Return [x, y] of the center of cell containing provided text 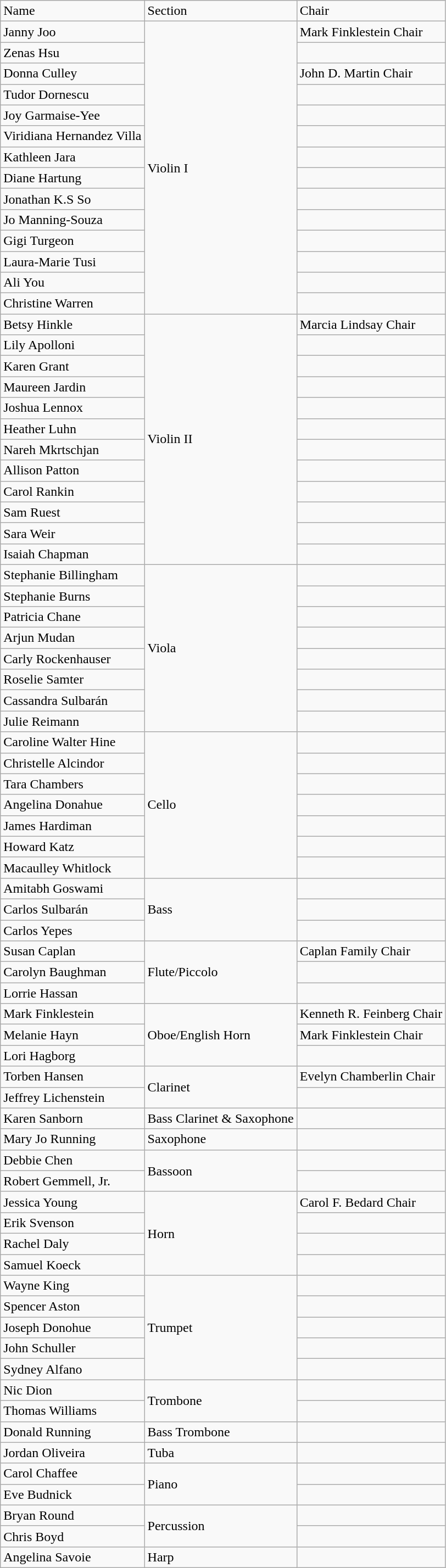
Betsy Hinkle [73, 324]
Horn [221, 1233]
Donald Running [73, 1432]
Mary Jo Running [73, 1139]
Zenas Hsu [73, 53]
Caplan Family Chair [371, 951]
Bassoon [221, 1171]
Roselie Samter [73, 680]
Eve Budnick [73, 1494]
Carlos Sulbarán [73, 909]
Angelina Donahue [73, 805]
Piano [221, 1484]
Lorrie Hassan [73, 993]
Torben Hansen [73, 1077]
Clarinet [221, 1087]
Arjun Mudan [73, 638]
Sam Ruest [73, 512]
Bass [221, 909]
Julie Reimann [73, 721]
Howard Katz [73, 847]
James Hardiman [73, 826]
Samuel Koeck [73, 1264]
Sara Weir [73, 533]
Stephanie Billingham [73, 575]
Joshua Lennox [73, 408]
Name [73, 11]
Kenneth R. Feinberg Chair [371, 1014]
Violin II [221, 439]
Bryan Round [73, 1515]
Evelyn Chamberlin Chair [371, 1077]
Lori Hagborg [73, 1056]
Marcia Lindsay Chair [371, 324]
Cassandra Sulbarán [73, 701]
Jordan Oliveira [73, 1453]
Nic Dion [73, 1390]
Rachel Daly [73, 1244]
Macaulley Whitlock [73, 867]
Patricia Chane [73, 617]
Kathleen Jara [73, 157]
Thomas Williams [73, 1411]
Angelina Savoie [73, 1557]
Carol F. Bedard Chair [371, 1202]
Karen Sanborn [73, 1118]
Robert Gemmell, Jr. [73, 1181]
Laura-Marie Tusi [73, 262]
Spencer Aston [73, 1307]
Viridiana Hernandez Villa [73, 136]
Bass Trombone [221, 1432]
Jonathan K.S So [73, 199]
Melanie Hayn [73, 1035]
Maureen Jardin [73, 387]
Wayne King [73, 1286]
Carolyn Baughman [73, 972]
Diane Hartung [73, 178]
Mark Finklestein [73, 1014]
John Schuller [73, 1348]
Sydney Alfano [73, 1369]
Saxophone [221, 1139]
Trumpet [221, 1328]
Chris Boyd [73, 1536]
Caroline Walter Hine [73, 742]
Jeffrey Lichenstein [73, 1097]
Oboe/English Horn [221, 1035]
Cello [221, 805]
Viola [221, 648]
Percussion [221, 1526]
Ali You [73, 283]
Jessica Young [73, 1202]
Janny Joo [73, 32]
Carol Chaffee [73, 1474]
Carly Rockenhauser [73, 659]
Violin I [221, 168]
Carlos Yepes [73, 931]
Trombone [221, 1401]
Lily Apolloni [73, 345]
Christelle Alcindor [73, 763]
Carol Rankin [73, 491]
Flute/Piccolo [221, 972]
Susan Caplan [73, 951]
Donna Culley [73, 74]
Jo Manning-Souza [73, 220]
Tudor Dornescu [73, 94]
Section [221, 11]
Gigi Turgeon [73, 240]
Bass Clarinet & Saxophone [221, 1118]
John D. Martin Chair [371, 74]
Chair [371, 11]
Allison Patton [73, 471]
Nareh Mkrtschjan [73, 450]
Stephanie Burns [73, 596]
Heather Luhn [73, 429]
Christine Warren [73, 304]
Joseph Donohue [73, 1328]
Joy Garmaise-Yee [73, 115]
Karen Grant [73, 366]
Harp [221, 1557]
Tuba [221, 1453]
Debbie Chen [73, 1160]
Tara Chambers [73, 784]
Erik Svenson [73, 1223]
Amitabh Goswami [73, 888]
Isaiah Chapman [73, 554]
